Output the [X, Y] coordinate of the center of the cell containing the given text.  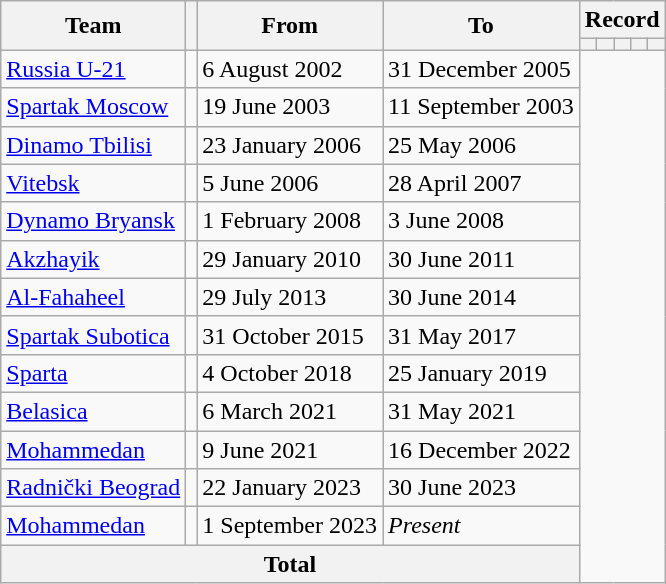
To [482, 26]
25 January 2019 [482, 373]
29 July 2013 [290, 297]
9 June 2021 [290, 449]
From [290, 26]
Spartak Subotica [94, 335]
Spartak Moscow [94, 107]
28 April 2007 [482, 183]
30 June 2011 [482, 259]
11 September 2003 [482, 107]
Dynamo Bryansk [94, 221]
Belasica [94, 411]
23 January 2006 [290, 145]
6 March 2021 [290, 411]
Record [622, 20]
4 October 2018 [290, 373]
19 June 2003 [290, 107]
30 June 2014 [482, 297]
30 June 2023 [482, 488]
29 January 2010 [290, 259]
31 May 2017 [482, 335]
25 May 2006 [482, 145]
Al-Fahaheel [94, 297]
6 August 2002 [290, 69]
1 February 2008 [290, 221]
Total [290, 564]
16 December 2022 [482, 449]
31 December 2005 [482, 69]
3 June 2008 [482, 221]
31 May 2021 [482, 411]
Radnički Beograd [94, 488]
31 October 2015 [290, 335]
Vitebsk [94, 183]
Present [482, 526]
Akzhayik [94, 259]
1 September 2023 [290, 526]
22 January 2023 [290, 488]
5 June 2006 [290, 183]
Russia U-21 [94, 69]
Dinamo Tbilisi [94, 145]
Sparta [94, 373]
Team [94, 26]
